Return (X, Y) of the center of cell containing provided text 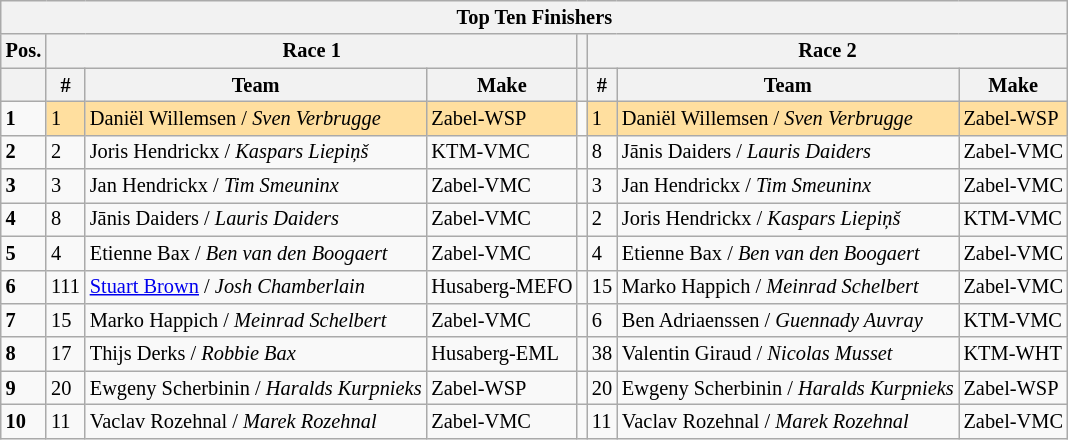
17 (66, 354)
Pos. (24, 51)
Stuart Brown / Josh Chamberlain (256, 287)
Thijs Derks / Robbie Bax (256, 354)
Race 2 (828, 51)
Husaberg-EML (502, 354)
KTM-WHT (1014, 354)
5 (24, 253)
Race 1 (312, 51)
9 (24, 388)
Ben Adriaenssen / Guennady Auvray (788, 320)
Valentin Giraud / Nicolas Musset (788, 354)
111 (66, 287)
38 (602, 354)
Top Ten Finishers (534, 17)
7 (24, 320)
Husaberg-MEFO (502, 287)
10 (24, 421)
